Determine the [X, Y] coordinate at the center of the cell enclosing the given text.  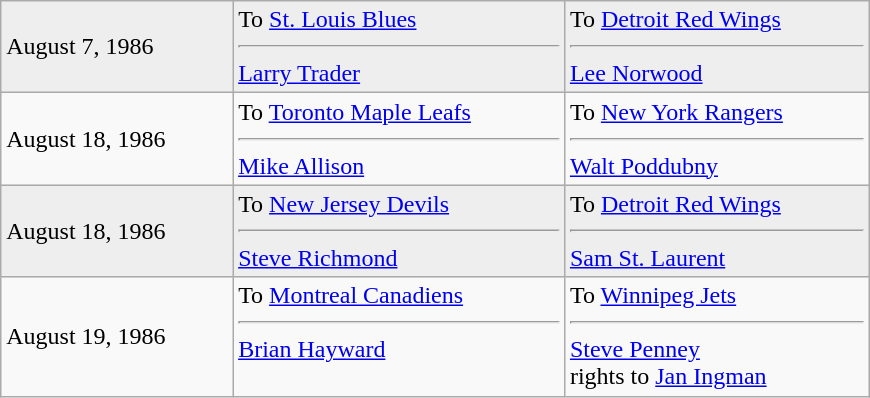
August 19, 1986 [117, 336]
To Detroit Red WingsLee Norwood [716, 47]
To Toronto Maple LeafsMike Allison [399, 139]
August 7, 1986 [117, 47]
To New York RangersWalt Poddubny [716, 139]
To Winnipeg JetsSteve Penneyrights to Jan Ingman [716, 336]
To Montreal CanadiensBrian Hayward [399, 336]
To Detroit Red WingsSam St. Laurent [716, 231]
To St. Louis BluesLarry Trader [399, 47]
To New Jersey DevilsSteve Richmond [399, 231]
